Pinpoint the cell where the given text exists, returning its (x, y) midpoint coordinate. 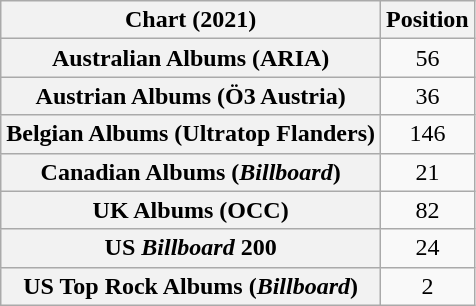
Australian Albums (ARIA) (191, 58)
US Billboard 200 (191, 248)
Chart (2021) (191, 20)
2 (428, 286)
82 (428, 210)
24 (428, 248)
Canadian Albums (Billboard) (191, 172)
56 (428, 58)
Belgian Albums (Ultratop Flanders) (191, 134)
Position (428, 20)
UK Albums (OCC) (191, 210)
US Top Rock Albums (Billboard) (191, 286)
Austrian Albums (Ö3 Austria) (191, 96)
21 (428, 172)
36 (428, 96)
146 (428, 134)
